Extract the [X, Y] coordinate from the center of the cell holding the provided text.  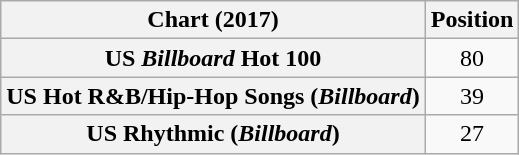
27 [472, 134]
US Hot R&B/Hip-Hop Songs (Billboard) [213, 96]
80 [472, 58]
39 [472, 96]
Position [472, 20]
US Billboard Hot 100 [213, 58]
Chart (2017) [213, 20]
US Rhythmic (Billboard) [213, 134]
